Locate the cell with the specified text and output its [x, y] center coordinate. 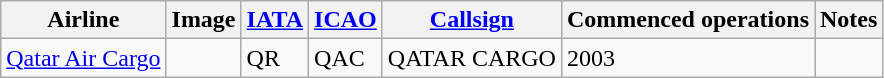
Airline [84, 20]
2003 [688, 58]
Notes [848, 20]
ICAO [346, 20]
Image [204, 20]
Qatar Air Cargo [84, 58]
Commenced operations [688, 20]
QATAR CARGO [472, 58]
QR [275, 58]
QAC [346, 58]
Callsign [472, 20]
IATA [275, 20]
